Scan for the cell matching the given text and deliver its (x, y) coordinate at center. 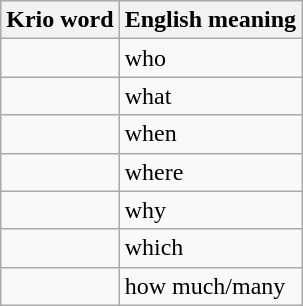
Krio word (60, 20)
where (210, 172)
English meaning (210, 20)
which (210, 248)
what (210, 96)
when (210, 134)
how much/many (210, 286)
why (210, 210)
who (210, 58)
